For the text-containing cell, return its midpoint in (x, y) coordinate format. 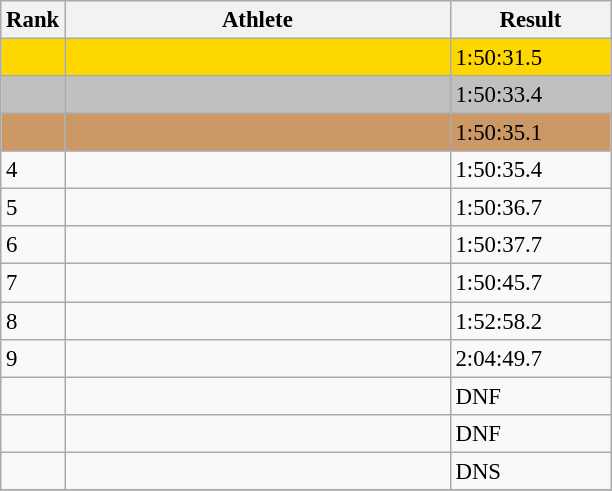
1:52:58.2 (530, 321)
1:50:45.7 (530, 283)
1:50:33.4 (530, 95)
1:50:37.7 (530, 245)
9 (33, 358)
DNS (530, 471)
6 (33, 245)
1:50:36.7 (530, 208)
Result (530, 20)
7 (33, 283)
4 (33, 170)
Athlete (258, 20)
1:50:35.1 (530, 133)
1:50:31.5 (530, 58)
2:04:49.7 (530, 358)
Rank (33, 20)
8 (33, 321)
5 (33, 208)
1:50:35.4 (530, 170)
